Return the [x, y] coordinate for the center point of the cell that contains the specified text.  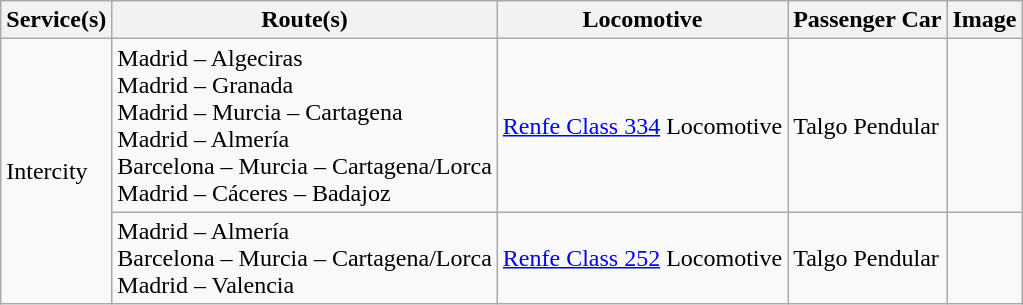
Madrid – AlmeríaBarcelona – Murcia – Cartagena/LorcaMadrid – Valencia [305, 258]
Renfe Class 252 Locomotive [642, 258]
Intercity [56, 172]
Renfe Class 334 Locomotive [642, 126]
Locomotive [642, 20]
Image [984, 20]
Passenger Car [868, 20]
Madrid – AlgecirasMadrid – GranadaMadrid – Murcia – CartagenaMadrid – AlmeríaBarcelona – Murcia – Cartagena/LorcaMadrid – Cáceres – Badajoz [305, 126]
Service(s) [56, 20]
Route(s) [305, 20]
